Find where the given text appears and provide that cell's center as (X, Y) coordinate. 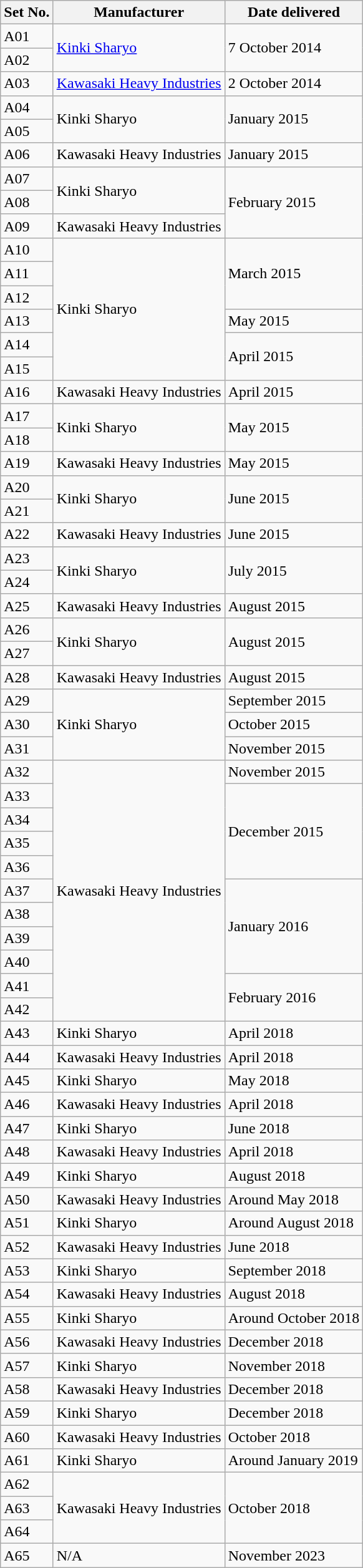
A65 (27, 1556)
A53 (27, 1270)
N/A (138, 1556)
A41 (27, 985)
December 2015 (294, 831)
A24 (27, 582)
A01 (27, 36)
A06 (27, 155)
A31 (27, 748)
A56 (27, 1342)
A46 (27, 1105)
A21 (27, 511)
A14 (27, 345)
A20 (27, 487)
2 October 2014 (294, 84)
A04 (27, 107)
A54 (27, 1294)
A13 (27, 321)
A58 (27, 1389)
A61 (27, 1461)
February 2016 (294, 997)
Date delivered (294, 12)
Manufacturer (138, 12)
A47 (27, 1128)
A36 (27, 867)
A43 (27, 1033)
September 2015 (294, 701)
A27 (27, 653)
A55 (27, 1318)
July 2015 (294, 570)
A18 (27, 440)
November 2018 (294, 1365)
November 2023 (294, 1556)
A03 (27, 84)
Around May 2018 (294, 1199)
A28 (27, 677)
Set No. (27, 12)
A10 (27, 249)
A08 (27, 202)
February 2015 (294, 202)
A60 (27, 1436)
A48 (27, 1152)
A64 (27, 1532)
A15 (27, 369)
A52 (27, 1247)
Around August 2018 (294, 1223)
A11 (27, 273)
A50 (27, 1199)
Around October 2018 (294, 1318)
A44 (27, 1057)
A23 (27, 558)
A34 (27, 820)
A30 (27, 725)
A62 (27, 1484)
A32 (27, 772)
A38 (27, 914)
A63 (27, 1508)
A22 (27, 535)
A05 (27, 131)
A42 (27, 1009)
A40 (27, 962)
A33 (27, 796)
May 2018 (294, 1081)
A09 (27, 226)
September 2018 (294, 1270)
A51 (27, 1223)
A59 (27, 1413)
Around January 2019 (294, 1461)
A26 (27, 629)
A19 (27, 463)
A12 (27, 298)
A57 (27, 1365)
A16 (27, 392)
January 2016 (294, 926)
A35 (27, 843)
A25 (27, 606)
A37 (27, 891)
7 October 2014 (294, 48)
A07 (27, 178)
October 2015 (294, 725)
A39 (27, 938)
A45 (27, 1081)
A49 (27, 1176)
A17 (27, 416)
March 2015 (294, 273)
A02 (27, 60)
A29 (27, 701)
